From the cell containing the given text, extract its center point as [X, Y] coordinate. 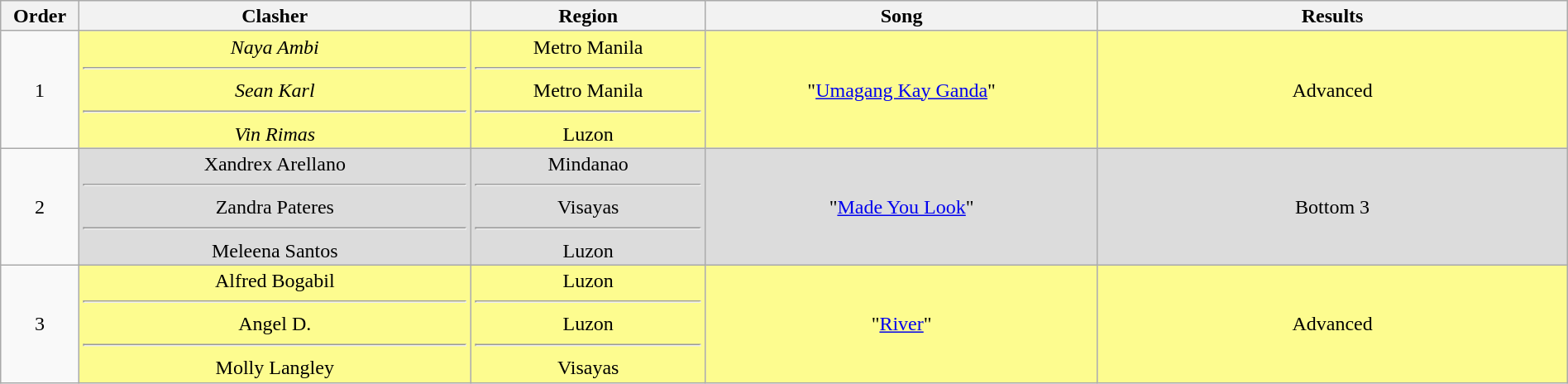
Naya AmbiSean KarlVin Rimas [275, 89]
2 [40, 207]
Order [40, 17]
LuzonLuzonVisayas [588, 324]
"Umagang Kay Ganda" [901, 89]
Song [901, 17]
Results [1332, 17]
3 [40, 324]
1 [40, 89]
"Made You Look" [901, 207]
Clasher [275, 17]
Alfred BogabilAngel D.Molly Langley [275, 324]
Metro ManilaMetro ManilaLuzon [588, 89]
Xandrex ArellanoZandra PateresMeleena Santos [275, 207]
Bottom 3 [1332, 207]
Region [588, 17]
"River" [901, 324]
MindanaoVisayasLuzon [588, 207]
